Scan for the cell matching the given text and deliver its (X, Y) coordinate at center. 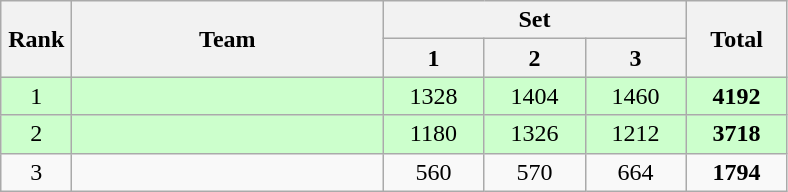
Team (228, 39)
Rank (36, 39)
Set (534, 20)
664 (636, 172)
4192 (736, 96)
570 (534, 172)
3718 (736, 134)
1794 (736, 172)
1212 (636, 134)
1328 (434, 96)
560 (434, 172)
1460 (636, 96)
1326 (534, 134)
Total (736, 39)
1180 (434, 134)
1404 (534, 96)
